Return [x, y] of the center of cell containing provided text 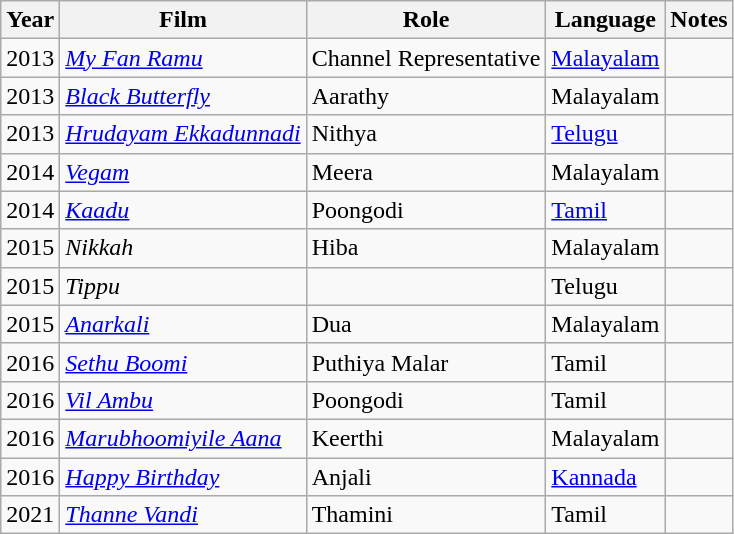
Kaadu [183, 210]
Language [606, 20]
Kannada [606, 477]
Happy Birthday [183, 477]
Thamini [426, 515]
Dua [426, 324]
Tippu [183, 286]
Hiba [426, 248]
Keerthi [426, 438]
Meera [426, 172]
Nikkah [183, 248]
Hrudayam Ekkadunnadi [183, 134]
Black Butterfly [183, 96]
Anjali [426, 477]
Puthiya Malar [426, 362]
Role [426, 20]
Thanne Vandi [183, 515]
Notes [699, 20]
My Fan Ramu [183, 58]
Anarkali [183, 324]
Year [30, 20]
2021 [30, 515]
Aarathy [426, 96]
Film [183, 20]
Sethu Boomi [183, 362]
Marubhoomiyile Aana [183, 438]
Vil Ambu [183, 400]
Channel Representative [426, 58]
Vegam [183, 172]
Nithya [426, 134]
